Return (X, Y) of the center of cell containing provided text 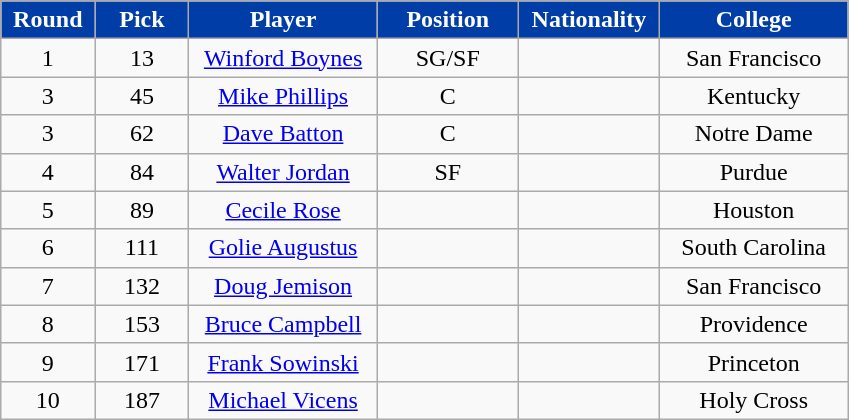
Doug Jemison (283, 286)
8 (48, 324)
5 (48, 210)
132 (142, 286)
Golie Augustus (283, 248)
187 (142, 400)
Kentucky (754, 96)
Princeton (754, 362)
Purdue (754, 172)
Position (448, 20)
6 (48, 248)
4 (48, 172)
10 (48, 400)
Round (48, 20)
13 (142, 58)
Pick (142, 20)
111 (142, 248)
SF (448, 172)
Player (283, 20)
62 (142, 134)
171 (142, 362)
College (754, 20)
Providence (754, 324)
Mike Phillips (283, 96)
Notre Dame (754, 134)
45 (142, 96)
Bruce Campbell (283, 324)
9 (48, 362)
Dave Batton (283, 134)
1 (48, 58)
Winford Boynes (283, 58)
153 (142, 324)
7 (48, 286)
Holy Cross (754, 400)
Frank Sowinski (283, 362)
Walter Jordan (283, 172)
South Carolina (754, 248)
Cecile Rose (283, 210)
89 (142, 210)
Nationality (588, 20)
Houston (754, 210)
SG/SF (448, 58)
Michael Vicens (283, 400)
84 (142, 172)
